Scan for the cell matching the given text and deliver its (x, y) coordinate at center. 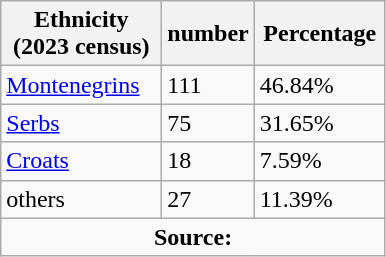
Serbs (82, 123)
31.65% (320, 123)
75 (208, 123)
others (82, 199)
Percentage (320, 34)
Montenegrins (82, 85)
Croats (82, 161)
Source: (194, 237)
46.84% (320, 85)
27 (208, 199)
number (208, 34)
18 (208, 161)
11.39% (320, 199)
Ethnicity (2023 census) (82, 34)
111 (208, 85)
7.59% (320, 161)
